Scan for the cell matching the given text and deliver its (X, Y) coordinate at center. 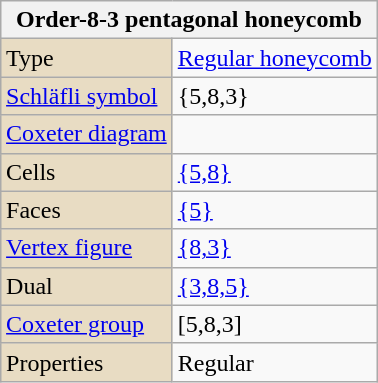
{5} (274, 210)
{5,8,3} (274, 96)
Schläfli symbol (87, 96)
Properties (87, 362)
Coxeter diagram (87, 134)
Faces (87, 210)
[5,8,3] (274, 324)
Cells (87, 172)
Vertex figure (87, 248)
Dual (87, 286)
Regular (274, 362)
{5,8} (274, 172)
{3,8,5} (274, 286)
Order-8-3 pentagonal honeycomb (190, 20)
Type (87, 58)
{8,3} (274, 248)
Regular honeycomb (274, 58)
Coxeter group (87, 324)
